Return the [X, Y] coordinate for the center point of the cell that contains the specified text.  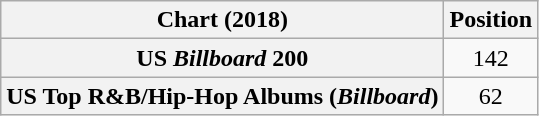
US Top R&B/Hip-Hop Albums (Billboard) [222, 96]
Position [491, 20]
62 [491, 96]
US Billboard 200 [222, 58]
142 [491, 58]
Chart (2018) [222, 20]
